Identify which cell holds the provided text, then report its (x, y) central coordinate. 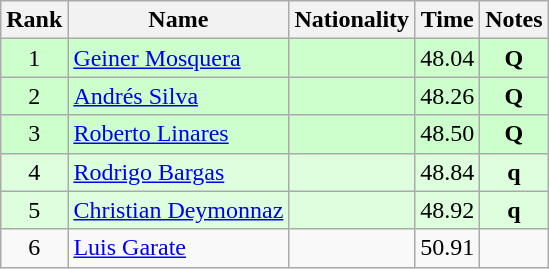
Andrés Silva (178, 96)
48.26 (448, 96)
48.92 (448, 210)
Geiner Mosquera (178, 58)
Roberto Linares (178, 134)
4 (34, 172)
48.84 (448, 172)
5 (34, 210)
Christian Deymonnaz (178, 210)
2 (34, 96)
1 (34, 58)
6 (34, 248)
Rodrigo Bargas (178, 172)
Time (448, 20)
48.04 (448, 58)
Name (178, 20)
Rank (34, 20)
Notes (514, 20)
3 (34, 134)
48.50 (448, 134)
50.91 (448, 248)
Nationality (352, 20)
Luis Garate (178, 248)
